Pinpoint the cell where the given text exists, returning its [X, Y] midpoint coordinate. 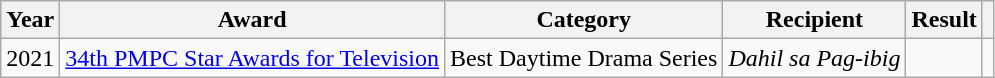
Result [944, 20]
Year [30, 20]
Best Daytime Drama Series [584, 58]
Award [252, 20]
2021 [30, 58]
Dahil sa Pag-ibig [814, 58]
Category [584, 20]
34th PMPC Star Awards for Television [252, 58]
Recipient [814, 20]
